For the text-containing cell, return its midpoint in (X, Y) coordinate format. 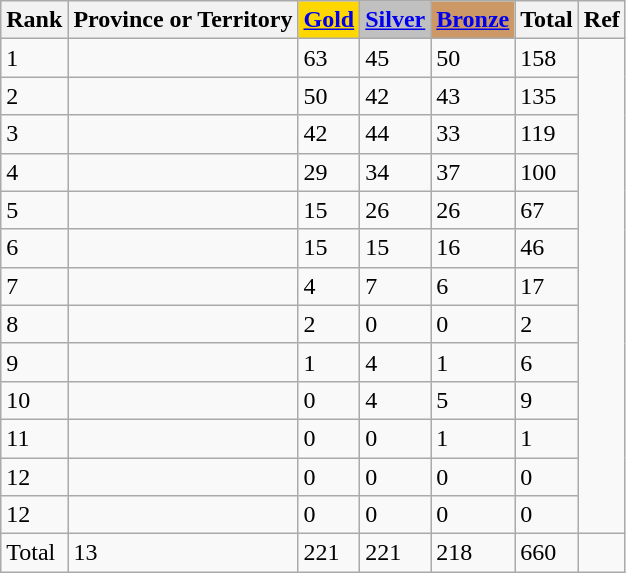
13 (183, 553)
34 (396, 172)
660 (547, 553)
158 (547, 58)
Silver (396, 20)
43 (473, 96)
8 (34, 324)
218 (473, 553)
119 (547, 134)
Province or Territory (183, 20)
46 (547, 248)
44 (396, 134)
67 (547, 210)
Ref (602, 20)
3 (34, 134)
37 (473, 172)
33 (473, 134)
100 (547, 172)
16 (473, 248)
Gold (329, 20)
29 (329, 172)
135 (547, 96)
11 (34, 438)
45 (396, 58)
17 (547, 286)
Rank (34, 20)
Bronze (473, 20)
10 (34, 400)
63 (329, 58)
